Locate the cell with the specified text and output its [x, y] center coordinate. 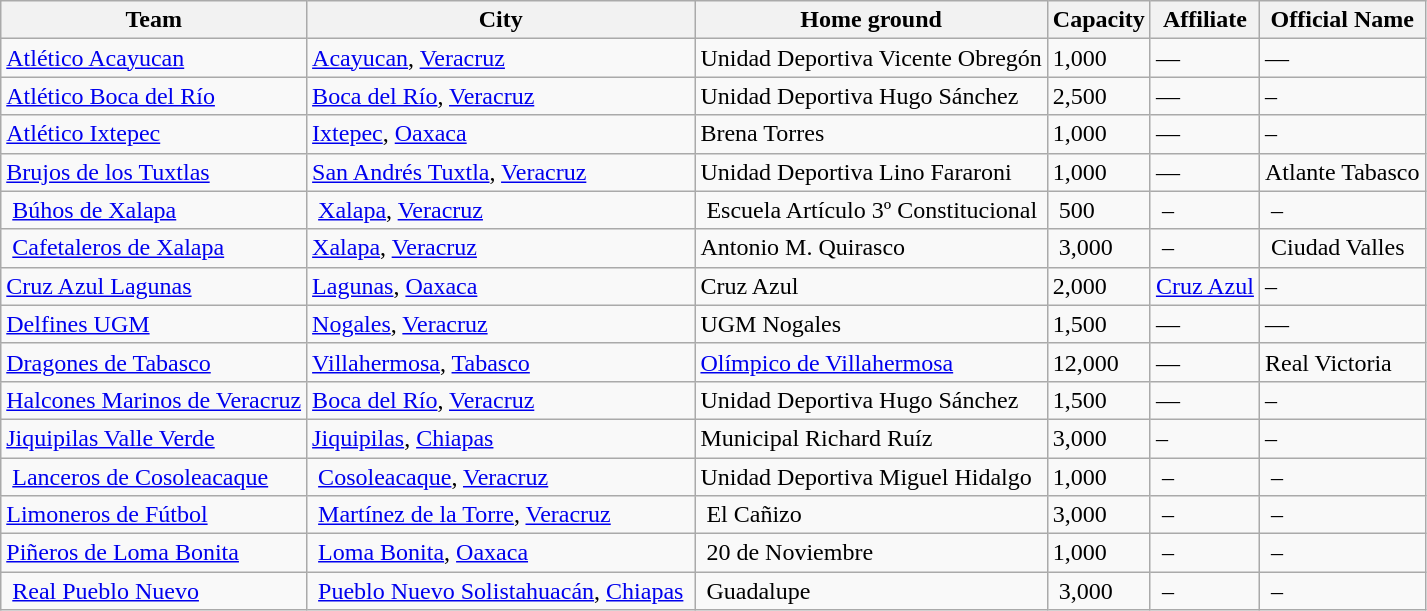
Dragones de Tabasco [154, 362]
Brujos de los Tuxtlas [154, 172]
2,000 [1098, 286]
Unidad Deportiva Vicente Obregón [871, 58]
City [501, 20]
Nogales, Veracruz [501, 324]
Unidad Deportiva Miguel Hidalgo [871, 477]
Lagunas, Oaxaca [501, 286]
Brena Torres [871, 134]
Municipal Richard Ruíz [871, 438]
Team [154, 20]
Real Pueblo Nuevo [154, 591]
Jiquipilas, Chiapas [501, 438]
El Cañizo [871, 515]
San Andrés Tuxtla, Veracruz [501, 172]
Antonio M. Quirasco [871, 248]
Unidad Deportiva Lino Fararoni [871, 172]
Halcones Marinos de Veracruz [154, 400]
Lanceros de Cosoleacaque [154, 477]
Capacity [1098, 20]
500 [1098, 210]
Atlético Acayucan [154, 58]
Olímpico de Villahermosa [871, 362]
Affiliate [1204, 20]
Delfines UGM [154, 324]
Jiquipilas Valle Verde [154, 438]
Acayucan, Veracruz [501, 58]
Villahermosa, Tabasco [501, 362]
Loma Bonita, Oaxaca [501, 553]
Pueblo Nuevo Solistahuacán, Chiapas [501, 591]
Official Name [1342, 20]
Piñeros de Loma Bonita [154, 553]
UGM Nogales [871, 324]
Ixtepec, Oaxaca [501, 134]
Cosoleacaque, Veracruz [501, 477]
12,000 [1098, 362]
Guadalupe [871, 591]
Atlético Boca del Río [154, 96]
Atlético Ixtepec [154, 134]
20 de Noviembre [871, 553]
Martínez de la Torre, Veracruz [501, 515]
Escuela Artículo 3º Constitucional [871, 210]
Limoneros de Fútbol [154, 515]
Atlante Tabasco [1342, 172]
Cruz Azul Lagunas [154, 286]
2,500 [1098, 96]
Real Victoria [1342, 362]
Home ground [871, 20]
Búhos de Xalapa [154, 210]
Cafetaleros de Xalapa [154, 248]
Ciudad Valles [1342, 248]
